Scan for the cell matching the given text and deliver its (X, Y) coordinate at center. 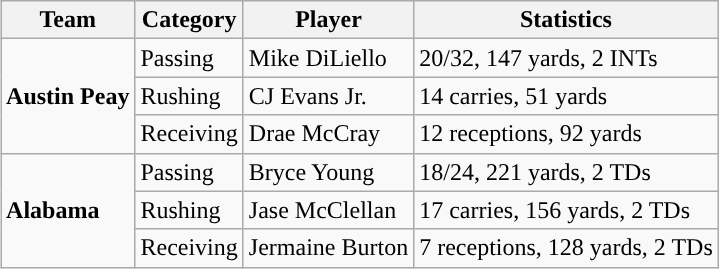
Bryce Young (328, 172)
14 carries, 51 yards (566, 96)
17 carries, 156 yards, 2 TDs (566, 210)
18/24, 221 yards, 2 TDs (566, 172)
Mike DiLiello (328, 58)
Jase McClellan (328, 210)
Drae McCray (328, 134)
Austin Peay (68, 96)
12 receptions, 92 yards (566, 134)
CJ Evans Jr. (328, 96)
Category (189, 20)
Alabama (68, 210)
Jermaine Burton (328, 248)
20/32, 147 yards, 2 INTs (566, 58)
Team (68, 20)
Statistics (566, 20)
7 receptions, 128 yards, 2 TDs (566, 248)
Player (328, 20)
